Scan for the cell matching the given text and deliver its [X, Y] coordinate at center. 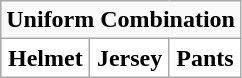
Jersey [130, 58]
Uniform Combination [121, 20]
Helmet [46, 58]
Pants [204, 58]
